Pinpoint the cell where the given text exists, returning its (x, y) midpoint coordinate. 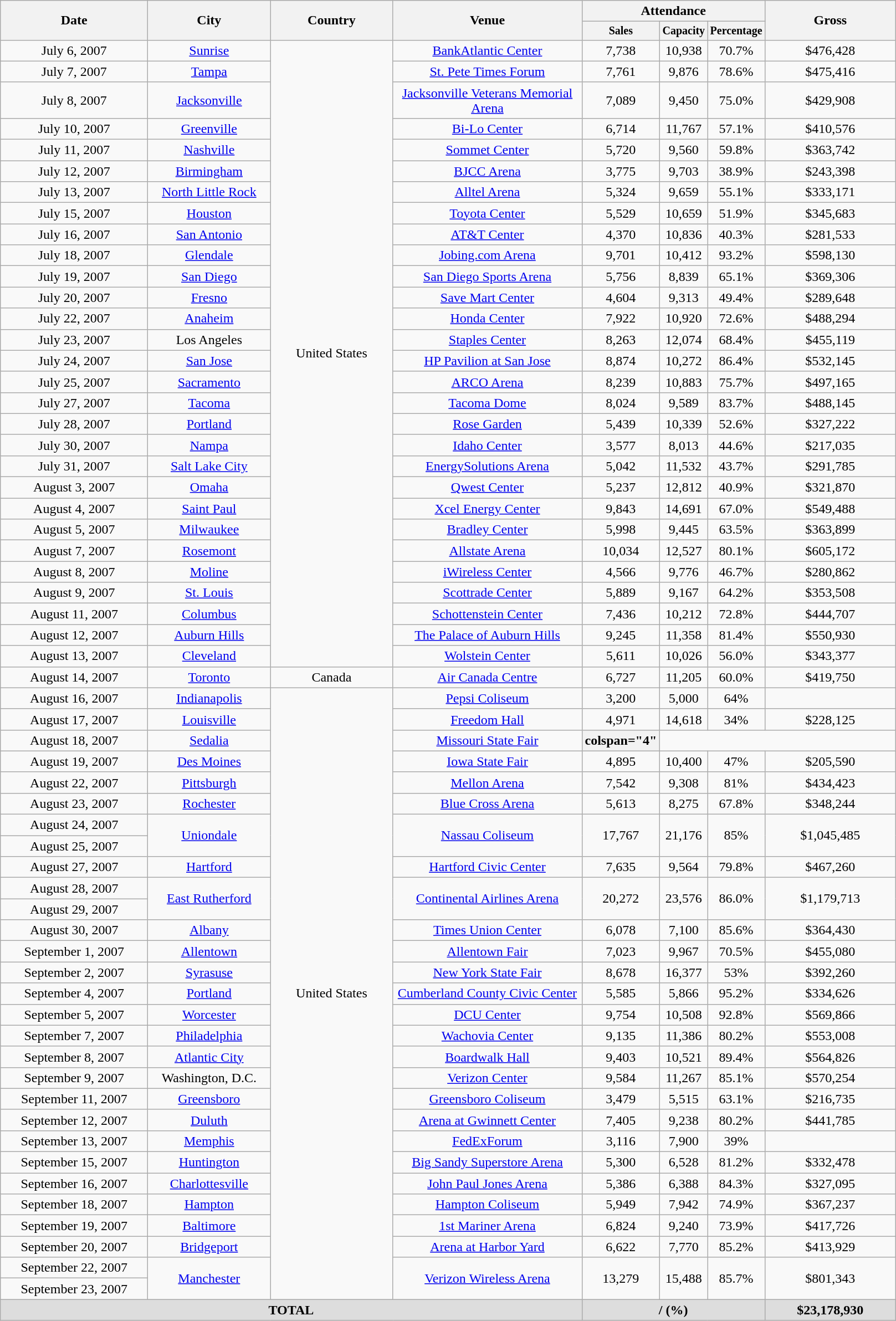
Salt Lake City (209, 466)
9,584 (621, 1078)
14,618 (684, 719)
12,527 (684, 551)
July 31, 2007 (74, 466)
Sacramento (209, 382)
80.1% (736, 551)
$569,866 (830, 1015)
6,824 (621, 1226)
July 10, 2007 (74, 129)
Idaho Center (488, 445)
55.1% (736, 192)
81% (736, 782)
July 6, 2007 (74, 50)
9,589 (684, 403)
20,272 (621, 899)
9,560 (684, 150)
23,576 (684, 899)
5,529 (621, 213)
64% (736, 698)
79.8% (736, 867)
Charlottesville (209, 1184)
July 13, 2007 (74, 192)
49.4% (736, 298)
12,812 (684, 488)
Greensboro Coliseum (488, 1099)
51.9% (736, 213)
$488,294 (830, 319)
Rose Garden (488, 424)
9,135 (621, 1036)
July 25, 2007 (74, 382)
July 8, 2007 (74, 100)
Duluth (209, 1120)
$281,533 (830, 234)
Pepsi Coliseum (488, 698)
$434,423 (830, 782)
St. Louis (209, 593)
3,479 (621, 1099)
August 3, 2007 (74, 488)
August 13, 2007 (74, 656)
Capacity (684, 31)
Percentage (736, 31)
8,239 (621, 382)
8,275 (684, 803)
5,042 (621, 466)
85.1% (736, 1078)
86.4% (736, 361)
September 15, 2007 (74, 1163)
Nashville (209, 150)
Hampton Coliseum (488, 1205)
47% (736, 761)
September 8, 2007 (74, 1057)
5,611 (621, 656)
Schottenstein Center (488, 614)
July 7, 2007 (74, 71)
10,034 (621, 551)
September 13, 2007 (74, 1141)
September 16, 2007 (74, 1184)
San Jose (209, 361)
10,920 (684, 319)
$392,260 (830, 972)
10,883 (684, 382)
6,727 (621, 677)
9,240 (684, 1226)
Greensboro (209, 1099)
60.0% (736, 677)
$353,508 (830, 593)
Verizon Wireless Arena (488, 1278)
August 25, 2007 (74, 846)
$549,488 (830, 509)
July 16, 2007 (74, 234)
John Paul Jones Arena (488, 1184)
$553,008 (830, 1036)
5,585 (621, 994)
$532,145 (830, 361)
August 23, 2007 (74, 803)
52.6% (736, 424)
Canada (331, 677)
10,938 (684, 50)
Rosemont (209, 551)
$334,626 (830, 994)
5,000 (684, 698)
Mellon Arena (488, 782)
Sedalia (209, 740)
$455,119 (830, 340)
$441,785 (830, 1120)
40.9% (736, 488)
August 12, 2007 (74, 635)
Tacoma Dome (488, 403)
85% (736, 836)
Anaheim (209, 319)
Pittsburgh (209, 782)
$367,237 (830, 1205)
10,659 (684, 213)
5,300 (621, 1163)
Missouri State Fair (488, 740)
Milwaukee (209, 530)
7,770 (684, 1247)
Nampa (209, 445)
August 27, 2007 (74, 867)
July 27, 2007 (74, 403)
6,622 (621, 1247)
$605,172 (830, 551)
August 18, 2007 (74, 740)
3,577 (621, 445)
Manchester (209, 1278)
6,714 (621, 129)
August 5, 2007 (74, 530)
$1,045,485 (830, 836)
9,245 (621, 635)
$419,750 (830, 677)
Honda Center (488, 319)
8,013 (684, 445)
Rochester (209, 803)
Bradley Center (488, 530)
4,566 (621, 572)
7,436 (621, 614)
63.1% (736, 1099)
$369,306 (830, 277)
7,761 (621, 71)
Sales (621, 31)
/ (%) (673, 1310)
Xcel Energy Center (488, 509)
17,767 (621, 836)
83.7% (736, 403)
August 9, 2007 (74, 593)
Los Angeles (209, 340)
39% (736, 1141)
7,922 (621, 319)
74.9% (736, 1205)
July 18, 2007 (74, 255)
Baltimore (209, 1226)
Jacksonville Veterans Memorial Arena (488, 100)
86.0% (736, 899)
August 4, 2007 (74, 509)
95.2% (736, 994)
9,843 (621, 509)
$228,125 (830, 719)
$476,428 (830, 50)
67.0% (736, 509)
46.7% (736, 572)
Jacksonville (209, 100)
$417,726 (830, 1226)
$363,742 (830, 150)
July 19, 2007 (74, 277)
75.0% (736, 100)
40.3% (736, 234)
Air Canada Centre (488, 677)
The Palace of Auburn Hills (488, 635)
East Rutherford (209, 899)
13,279 (621, 1278)
$570,254 (830, 1078)
$467,260 (830, 867)
$216,735 (830, 1099)
81.2% (736, 1163)
Big Sandy Superstore Arena (488, 1163)
7,089 (621, 100)
July 15, 2007 (74, 213)
43.7% (736, 466)
July 11, 2007 (74, 150)
5,386 (621, 1184)
72.8% (736, 614)
$23,178,930 (830, 1310)
Philadelphia (209, 1036)
11,386 (684, 1036)
Huntington (209, 1163)
August 29, 2007 (74, 909)
Verizon Center (488, 1078)
July 22, 2007 (74, 319)
4,971 (621, 719)
September 18, 2007 (74, 1205)
Staples Center (488, 340)
9,701 (621, 255)
August 17, 2007 (74, 719)
14,691 (684, 509)
Worcester (209, 1015)
11,205 (684, 677)
Date (74, 21)
$497,165 (830, 382)
$598,130 (830, 255)
Country (331, 21)
4,895 (621, 761)
Tampa (209, 71)
Gross (830, 21)
85.7% (736, 1278)
73.9% (736, 1226)
September 22, 2007 (74, 1268)
Indianapolis (209, 698)
Memphis (209, 1141)
$289,648 (830, 298)
Wolstein Center (488, 656)
6,388 (684, 1184)
Iowa State Fair (488, 761)
August 28, 2007 (74, 888)
7,900 (684, 1141)
North Little Rock (209, 192)
70.7% (736, 50)
Toronto (209, 677)
44.6% (736, 445)
Saint Paul (209, 509)
56.0% (736, 656)
81.4% (736, 635)
92.8% (736, 1015)
4,370 (621, 234)
Glendale (209, 255)
5,439 (621, 424)
7,542 (621, 782)
64.2% (736, 593)
9,776 (684, 572)
Arena at Gwinnett Center (488, 1120)
FedExForum (488, 1141)
9,308 (684, 782)
August 14, 2007 (74, 677)
Sunrise (209, 50)
63.5% (736, 530)
Save Mart Center (488, 298)
Boardwalk Hall (488, 1057)
September 11, 2007 (74, 1099)
9,659 (684, 192)
September 12, 2007 (74, 1120)
Auburn Hills (209, 635)
84.3% (736, 1184)
7,635 (621, 867)
September 2, 2007 (74, 972)
59.8% (736, 150)
Wachovia Center (488, 1036)
34% (736, 719)
$343,377 (830, 656)
$363,899 (830, 530)
10,412 (684, 255)
ARCO Arena (488, 382)
9,450 (684, 100)
5,237 (621, 488)
Houston (209, 213)
Columbus (209, 614)
Qwest Center (488, 488)
6,528 (684, 1163)
July 12, 2007 (74, 171)
$345,683 (830, 213)
New York State Fair (488, 972)
Birmingham (209, 171)
Cleveland (209, 656)
Des Moines (209, 761)
September 1, 2007 (74, 951)
10,400 (684, 761)
10,212 (684, 614)
Continental Airlines Arena (488, 899)
7,942 (684, 1205)
Jobing.com Arena (488, 255)
$410,576 (830, 129)
Bi-Lo Center (488, 129)
Tacoma (209, 403)
Times Union Center (488, 930)
9,876 (684, 71)
September 4, 2007 (74, 994)
$291,785 (830, 466)
BJCC Arena (488, 171)
Fresno (209, 298)
3,775 (621, 171)
7,405 (621, 1120)
Louisville (209, 719)
$455,080 (830, 951)
7,738 (621, 50)
September 7, 2007 (74, 1036)
$348,244 (830, 803)
7,023 (621, 951)
Hartford Civic Center (488, 867)
August 7, 2007 (74, 551)
September 20, 2007 (74, 1247)
$327,222 (830, 424)
8,678 (621, 972)
85.2% (736, 1247)
$333,171 (830, 192)
11,532 (684, 466)
9,967 (684, 951)
Freedom Hall (488, 719)
67.8% (736, 803)
16,377 (684, 972)
Attendance (673, 11)
$332,478 (830, 1163)
5,866 (684, 994)
Toyota Center (488, 213)
Scottrade Center (488, 593)
9,445 (684, 530)
$217,035 (830, 445)
53% (736, 972)
5,613 (621, 803)
$801,343 (830, 1278)
August 30, 2007 (74, 930)
September 5, 2007 (74, 1015)
July 28, 2007 (74, 424)
9,703 (684, 171)
Allstate Arena (488, 551)
BankAtlantic Center (488, 50)
38.9% (736, 171)
85.6% (736, 930)
8,874 (621, 361)
September 19, 2007 (74, 1226)
9,313 (684, 298)
89.4% (736, 1057)
8,024 (621, 403)
Albany (209, 930)
$444,707 (830, 614)
9,754 (621, 1015)
Nassau Coliseum (488, 836)
93.2% (736, 255)
Hampton (209, 1205)
$429,908 (830, 100)
$327,095 (830, 1184)
Atlantic City (209, 1057)
11,767 (684, 129)
78.6% (736, 71)
4,604 (621, 298)
9,167 (684, 593)
$564,826 (830, 1057)
12,074 (684, 340)
1st Mariner Arena (488, 1226)
5,720 (621, 150)
11,267 (684, 1078)
70.5% (736, 951)
9,403 (621, 1057)
$364,430 (830, 930)
San Diego Sports Arena (488, 277)
6,078 (621, 930)
$475,416 (830, 71)
Blue Cross Arena (488, 803)
San Antonio (209, 234)
August 11, 2007 (74, 614)
Greenville (209, 129)
iWireless Center (488, 572)
July 30, 2007 (74, 445)
Cumberland County Civic Center (488, 994)
75.7% (736, 382)
Moline (209, 572)
10,339 (684, 424)
Sommet Center (488, 150)
August 16, 2007 (74, 698)
July 24, 2007 (74, 361)
5,889 (621, 593)
10,836 (684, 234)
$243,398 (830, 171)
9,564 (684, 867)
Omaha (209, 488)
10,521 (684, 1057)
$321,870 (830, 488)
5,324 (621, 192)
colspan="4" (621, 740)
10,272 (684, 361)
7,100 (684, 930)
8,839 (684, 277)
$205,590 (830, 761)
Washington, D.C. (209, 1078)
$1,179,713 (830, 899)
$413,929 (830, 1247)
57.1% (736, 129)
68.4% (736, 340)
EnergySolutions Arena (488, 466)
San Diego (209, 277)
Syrasuse (209, 972)
AT&T Center (488, 234)
10,508 (684, 1015)
5,756 (621, 277)
$488,145 (830, 403)
Alltel Arena (488, 192)
9,238 (684, 1120)
Allentown (209, 951)
TOTAL (291, 1310)
$280,862 (830, 572)
September 23, 2007 (74, 1289)
August 22, 2007 (74, 782)
21,176 (684, 836)
August 24, 2007 (74, 825)
Hartford (209, 867)
August 19, 2007 (74, 761)
Uniondale (209, 836)
15,488 (684, 1278)
Arena at Harbor Yard (488, 1247)
Bridgeport (209, 1247)
Venue (488, 21)
July 23, 2007 (74, 340)
July 20, 2007 (74, 298)
$550,930 (830, 635)
August 8, 2007 (74, 572)
DCU Center (488, 1015)
St. Pete Times Forum (488, 71)
3,116 (621, 1141)
8,263 (621, 340)
5,998 (621, 530)
10,026 (684, 656)
5,515 (684, 1099)
HP Pavilion at San Jose (488, 361)
Allentown Fair (488, 951)
72.6% (736, 319)
3,200 (621, 698)
September 9, 2007 (74, 1078)
City (209, 21)
65.1% (736, 277)
11,358 (684, 635)
5,949 (621, 1205)
